Identify which cell holds the provided text, then report its [X, Y] central coordinate. 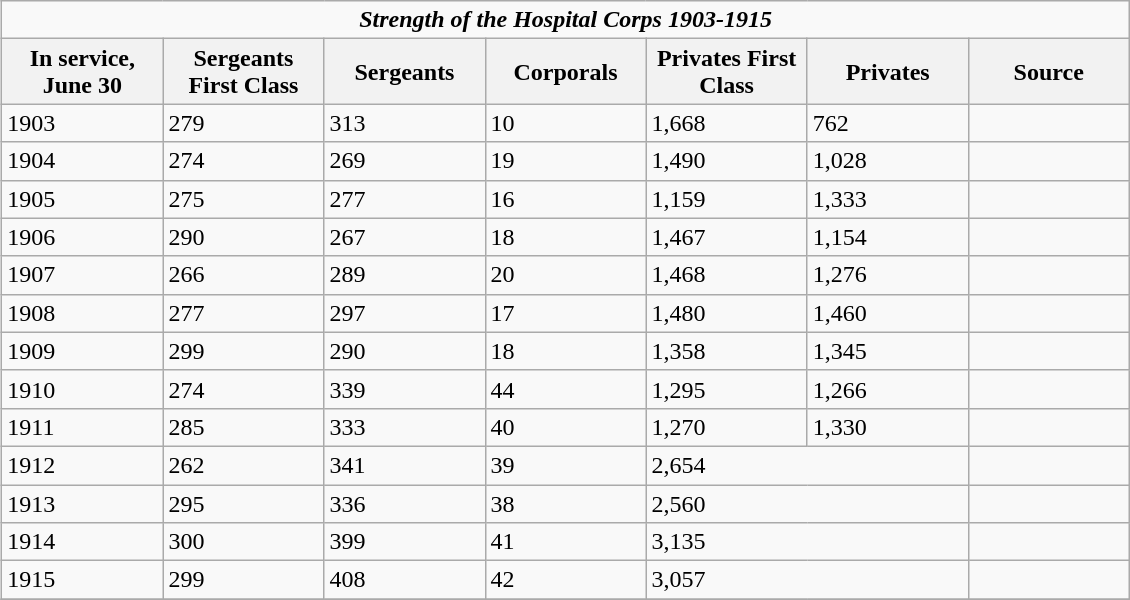
295 [244, 503]
285 [244, 427]
19 [566, 161]
In service, June 30 [82, 72]
1,330 [888, 427]
1,668 [726, 123]
341 [404, 465]
1,154 [888, 237]
Privates First Class [726, 72]
1,295 [726, 389]
297 [404, 313]
1907 [82, 275]
Sergeants First Class [244, 72]
269 [404, 161]
300 [244, 542]
266 [244, 275]
1,266 [888, 389]
41 [566, 542]
1,460 [888, 313]
279 [244, 123]
275 [244, 199]
1,358 [726, 351]
Privates [888, 72]
1915 [82, 580]
333 [404, 427]
313 [404, 123]
38 [566, 503]
44 [566, 389]
3,135 [807, 542]
1909 [82, 351]
Strength of the Hospital Corps 1903-1915 [566, 20]
16 [566, 199]
1,333 [888, 199]
2,654 [807, 465]
Sergeants [404, 72]
1,468 [726, 275]
1,276 [888, 275]
1,270 [726, 427]
1,028 [888, 161]
20 [566, 275]
289 [404, 275]
1908 [82, 313]
10 [566, 123]
1904 [82, 161]
3,057 [807, 580]
40 [566, 427]
1905 [82, 199]
42 [566, 580]
1903 [82, 123]
1,159 [726, 199]
1910 [82, 389]
267 [404, 237]
1913 [82, 503]
1,345 [888, 351]
2,560 [807, 503]
408 [404, 580]
1912 [82, 465]
1,490 [726, 161]
1,480 [726, 313]
1,467 [726, 237]
Source [1048, 72]
262 [244, 465]
339 [404, 389]
39 [566, 465]
399 [404, 542]
762 [888, 123]
Corporals [566, 72]
17 [566, 313]
1911 [82, 427]
1906 [82, 237]
336 [404, 503]
1914 [82, 542]
